For the text-containing cell, return its midpoint in (x, y) coordinate format. 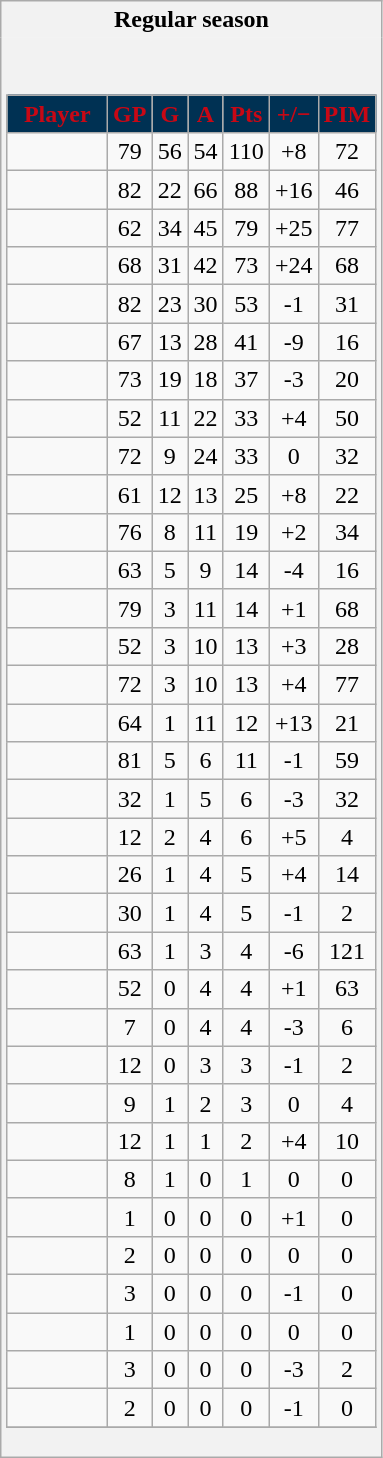
Pts (246, 114)
66 (206, 190)
20 (347, 380)
G (170, 114)
81 (130, 761)
-6 (294, 951)
67 (130, 342)
42 (206, 266)
26 (130, 875)
41 (246, 342)
53 (246, 304)
-4 (294, 570)
56 (170, 152)
59 (347, 761)
24 (206, 456)
64 (130, 723)
Player (57, 114)
PIM (347, 114)
+5 (294, 837)
46 (347, 190)
88 (246, 190)
+2 (294, 532)
+24 (294, 266)
+13 (294, 723)
A (206, 114)
37 (246, 380)
76 (130, 532)
23 (170, 304)
+3 (294, 646)
21 (347, 723)
+/− (294, 114)
62 (130, 228)
54 (206, 152)
61 (130, 494)
Regular season (192, 20)
45 (206, 228)
25 (246, 494)
121 (347, 951)
18 (206, 380)
+16 (294, 190)
110 (246, 152)
7 (130, 1027)
50 (347, 418)
+25 (294, 228)
-9 (294, 342)
GP (130, 114)
